Detect which cell encompasses the target text, then output its [x, y] center coordinate. 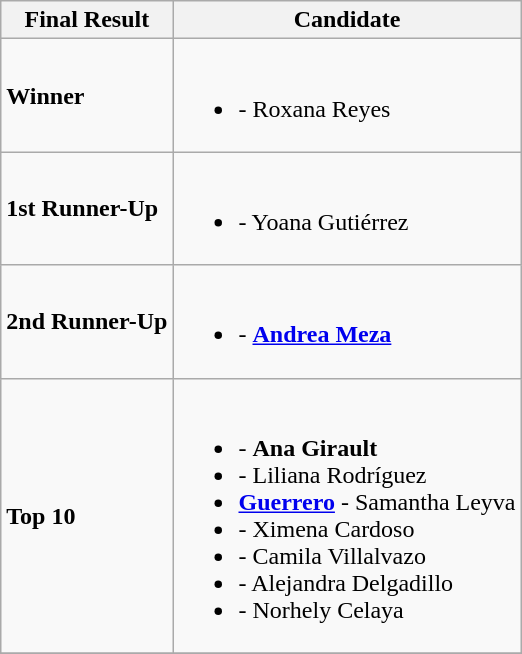
1st Runner-Up [87, 208]
- Andrea Meza [347, 322]
Winner [87, 96]
- Yoana Gutiérrez [347, 208]
Final Result [87, 20]
- Roxana Reyes [347, 96]
2nd Runner-Up [87, 322]
Candidate [347, 20]
- Ana Girault - Liliana Rodríguez Guerrero - Samantha Leyva - Ximena Cardoso - Camila Villalvazo - Alejandra Delgadillo - Norhely Celaya [347, 516]
Top 10 [87, 516]
